Locate the cell with the specified text and output its (x, y) center coordinate. 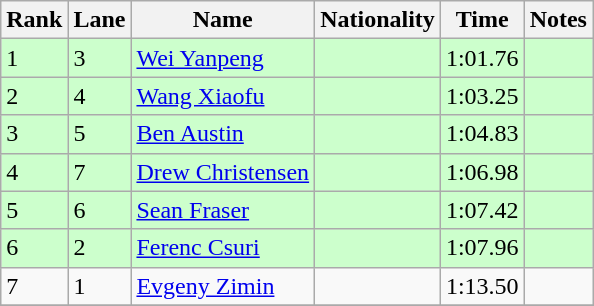
Notes (558, 20)
Time (482, 20)
Ferenc Csuri (223, 248)
Evgeny Zimin (223, 286)
1:07.42 (482, 210)
1:04.83 (482, 134)
Name (223, 20)
Nationality (378, 20)
Sean Fraser (223, 210)
1:03.25 (482, 96)
1:06.98 (482, 172)
Lane (100, 20)
Rank (34, 20)
1:01.76 (482, 58)
Wang Xiaofu (223, 96)
Wei Yanpeng (223, 58)
1:13.50 (482, 286)
Drew Christensen (223, 172)
Ben Austin (223, 134)
1:07.96 (482, 248)
